Pinpoint the cell where the given text exists, returning its (x, y) midpoint coordinate. 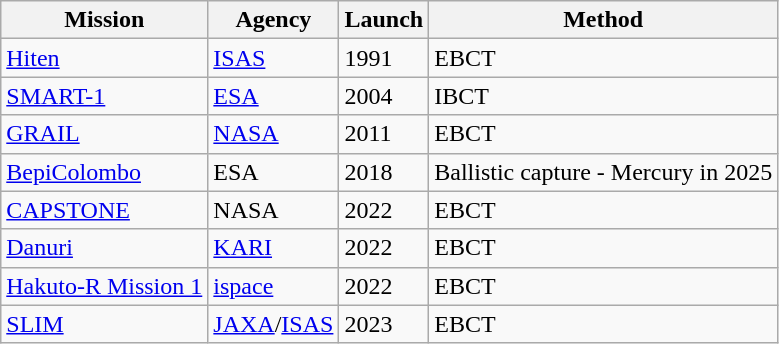
JAXA/ISAS (274, 324)
2011 (384, 134)
Method (604, 20)
SMART-1 (104, 96)
Mission (104, 20)
2023 (384, 324)
CAPSTONE (104, 210)
ISAS (274, 58)
GRAIL (104, 134)
Hakuto-R Mission 1 (104, 286)
2018 (384, 172)
ispace (274, 286)
Ballistic capture - Mercury in 2025 (604, 172)
1991 (384, 58)
KARI (274, 248)
BepiColombo (104, 172)
2004 (384, 96)
Agency (274, 20)
SLIM (104, 324)
Launch (384, 20)
Hiten (104, 58)
Danuri (104, 248)
IBCT (604, 96)
